Determine the (x, y) coordinate at the center of the cell enclosing the given text.  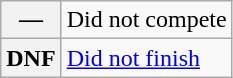
Did not finish (146, 58)
Did not compete (146, 20)
DNF (31, 58)
— (31, 20)
